Capture the cell that displays the provided text and extract its [X, Y] central coordinate. 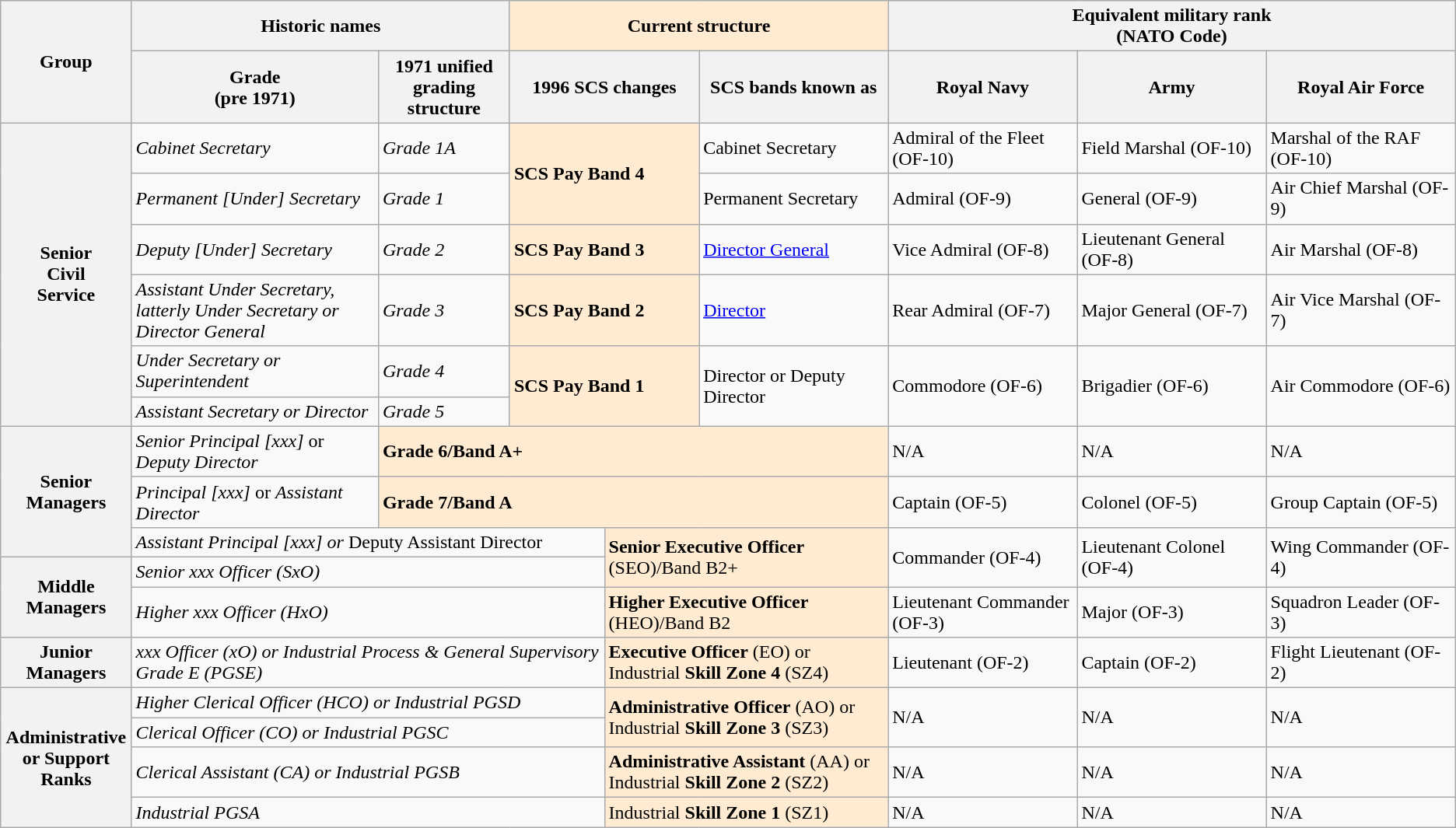
Grade 1 [443, 199]
Clerical Officer (CO) or Industrial PGSC [368, 732]
Senior Principal [xxx] or Deputy Director [255, 451]
Director or Deputy Director [793, 386]
Administrative Officer (AO) or Industrial Skill Zone 3 (SZ3) [747, 718]
Clerical Assistant (CA) or Industrial PGSB [368, 773]
Director General [793, 249]
Under Secretary or Superintendent [255, 372]
Air Chief Marshal (OF-9) [1361, 199]
Junior Managers [66, 662]
Grade 2 [443, 249]
Lieutenant (OF-2) [983, 662]
Royal Navy [983, 87]
Commander (OF-4) [983, 557]
Industrial PGSA [368, 812]
Assistant Under Secretary, latterly Under Secretary or Director General [255, 310]
Lieutenant Commander (OF-3) [983, 611]
Grade 4 [443, 372]
Permanent Secretary [793, 199]
Industrial Skill Zone 1 (SZ1) [747, 812]
Royal Air Force [1361, 87]
1971 unified grading structure [443, 87]
Higher Clerical Officer (HCO) or Industrial PGSD [368, 703]
SCS Pay Band 1 [604, 386]
Squadron Leader (OF-3) [1361, 611]
Flight Lieutenant (OF-2) [1361, 662]
Grade 5 [443, 411]
Captain (OF-2) [1171, 662]
Vice Admiral (OF-8) [983, 249]
Assistant Secretary or Director [255, 411]
Brigadier (OF-6) [1171, 386]
SCS Pay Band 4 [604, 173]
Grade 1A [443, 148]
Rear Admiral (OF-7) [983, 310]
xxx Officer (xO) or Industrial Process & General Supervisory Grade E (PGSE) [368, 662]
Admiral (OF-9) [983, 199]
Senior xxx Officer (SxO) [368, 571]
Lieutenant Colonel (OF-4) [1171, 557]
1996 SCS changes [604, 87]
Wing Commander (OF-4) [1361, 557]
Administrative Assistant (AA) or Industrial Skill Zone 2 (SZ2) [747, 773]
Field Marshal (OF-10) [1171, 148]
Group Captain (OF-5) [1361, 502]
Group [66, 62]
SCS bands known as [793, 87]
Executive Officer (EO) or Industrial Skill Zone 4 (SZ4) [747, 662]
SCS Pay Band 2 [604, 310]
Principal [xxx] or Assistant Director [255, 502]
Grade 6/Band A+ [633, 451]
Air Marshal (OF-8) [1361, 249]
Grade(pre 1971) [255, 87]
Current structure [698, 26]
Grade 3 [443, 310]
Major (OF-3) [1171, 611]
Captain (OF-5) [983, 502]
Colonel (OF-5) [1171, 502]
General (OF-9) [1171, 199]
Lieutenant General (OF-8) [1171, 249]
Senior Managers [66, 491]
Historic names [320, 26]
Middle Managers [66, 597]
SCS Pay Band 3 [604, 249]
Air Vice Marshal (OF-7) [1361, 310]
Admiral of the Fleet (OF-10) [983, 148]
Senior Executive Officer (SEO)/Band B2+ [747, 557]
Higher xxx Officer (HxO) [368, 611]
Deputy [Under] Secretary [255, 249]
Commodore (OF-6) [983, 386]
Army [1171, 87]
Assistant Principal [xxx] or Deputy Assistant Director [368, 542]
Permanent [Under] Secretary [255, 199]
Air Commodore (OF-6) [1361, 386]
Grade 7/Band A [633, 502]
Marshal of the RAF (OF-10) [1361, 148]
Director [793, 310]
Higher Executive Officer (HEO)/Band B2 [747, 611]
Administrative or Support Ranks [66, 757]
Major General (OF-7) [1171, 310]
Equivalent military rank(NATO Code) [1171, 26]
SeniorCivilService [66, 274]
